Find where the given text appears and provide that cell's center as [x, y] coordinate. 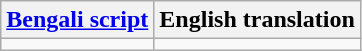
Bengali script [78, 20]
English translation [257, 20]
